Provide the (x, y) coordinate of the cell's center where the given text is located.  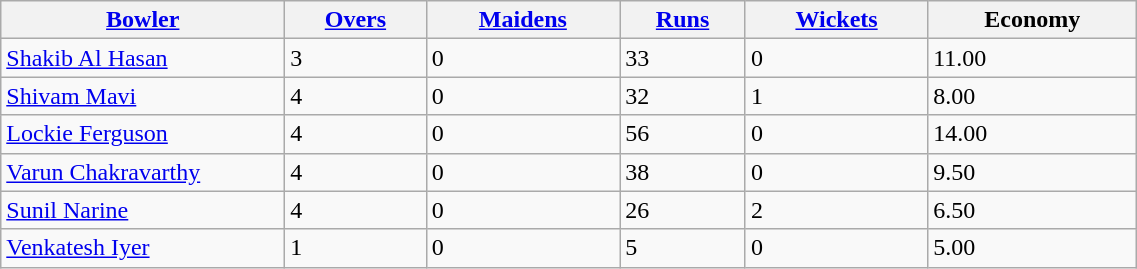
Shivam Mavi (143, 96)
32 (683, 96)
Lockie Ferguson (143, 134)
33 (683, 58)
5 (683, 248)
38 (683, 172)
14.00 (1032, 134)
6.50 (1032, 210)
Economy (1032, 20)
Maidens (523, 20)
2 (836, 210)
5.00 (1032, 248)
Varun Chakravarthy (143, 172)
8.00 (1032, 96)
Bowler (143, 20)
Sunil Narine (143, 210)
3 (356, 58)
Wickets (836, 20)
Runs (683, 20)
Shakib Al Hasan (143, 58)
26 (683, 210)
56 (683, 134)
9.50 (1032, 172)
Venkatesh Iyer (143, 248)
Overs (356, 20)
11.00 (1032, 58)
